Capture the cell that displays the provided text and extract its [X, Y] central coordinate. 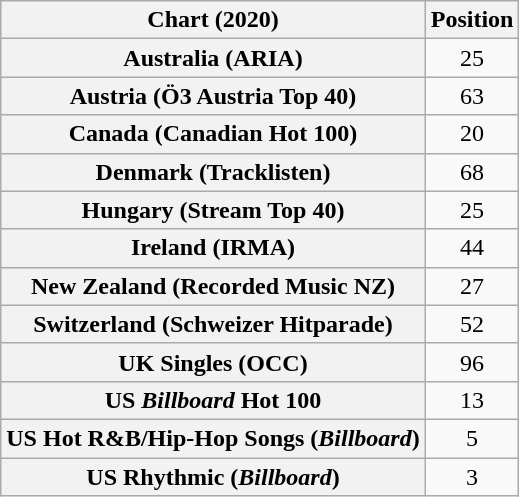
Canada (Canadian Hot 100) [213, 134]
Position [472, 20]
5 [472, 438]
Hungary (Stream Top 40) [213, 210]
3 [472, 477]
27 [472, 286]
52 [472, 324]
63 [472, 96]
US Billboard Hot 100 [213, 400]
Australia (ARIA) [213, 58]
UK Singles (OCC) [213, 362]
US Rhythmic (Billboard) [213, 477]
Denmark (Tracklisten) [213, 172]
13 [472, 400]
68 [472, 172]
Ireland (IRMA) [213, 248]
44 [472, 248]
Switzerland (Schweizer Hitparade) [213, 324]
Austria (Ö3 Austria Top 40) [213, 96]
Chart (2020) [213, 20]
96 [472, 362]
20 [472, 134]
US Hot R&B/Hip-Hop Songs (Billboard) [213, 438]
New Zealand (Recorded Music NZ) [213, 286]
